Identify which cell holds the provided text, then report its (X, Y) central coordinate. 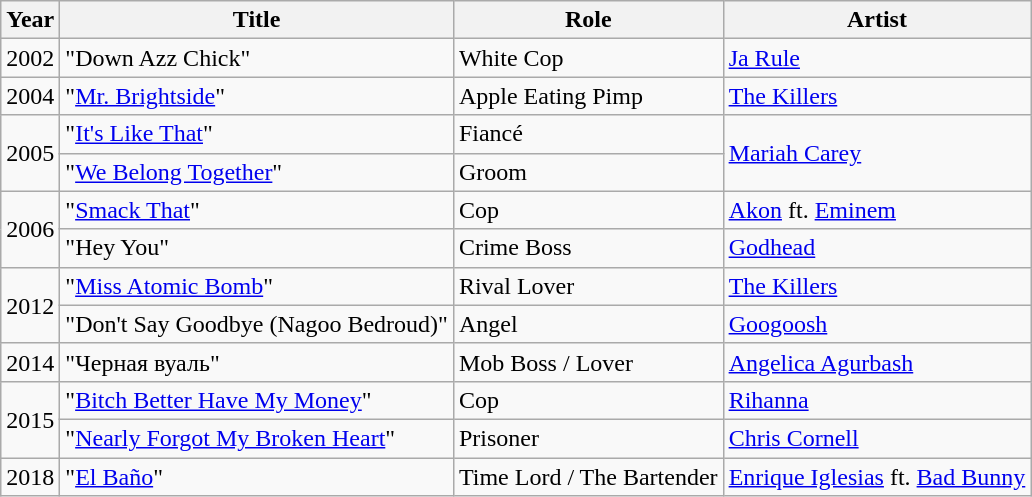
Akon ft. Eminem (877, 210)
Apple Eating Pimp (588, 96)
Angelica Agurbash (877, 362)
Crime Boss (588, 248)
Artist (877, 20)
"It's Like That" (257, 134)
Fiancé (588, 134)
"Smack That" (257, 210)
"Bitch Better Have My Money" (257, 400)
Time Lord / The Bartender (588, 477)
2015 (30, 419)
"We Belong Together" (257, 172)
Chris Cornell (877, 438)
2012 (30, 305)
2004 (30, 96)
Mob Boss / Lover (588, 362)
Year (30, 20)
Role (588, 20)
"El Baño" (257, 477)
"Hey You" (257, 248)
2014 (30, 362)
Rihanna (877, 400)
Ja Rule (877, 58)
"Miss Atomic Bomb" (257, 286)
"Don't Say Goodbye (Nagoo Bedroud)" (257, 324)
2005 (30, 153)
Angel (588, 324)
White Cop (588, 58)
Title (257, 20)
2018 (30, 477)
"Mr. Brightside" (257, 96)
Mariah Carey (877, 153)
Prisoner (588, 438)
Enrique Iglesias ft. Bad Bunny (877, 477)
2006 (30, 229)
Groom (588, 172)
"Down Azz Chick" (257, 58)
"Черная вуаль" (257, 362)
Googoosh (877, 324)
Godhead (877, 248)
Rival Lover (588, 286)
"Nearly Forgot My Broken Heart" (257, 438)
2002 (30, 58)
